Search for the cell housing the specified text and yield its [x, y] center coordinate. 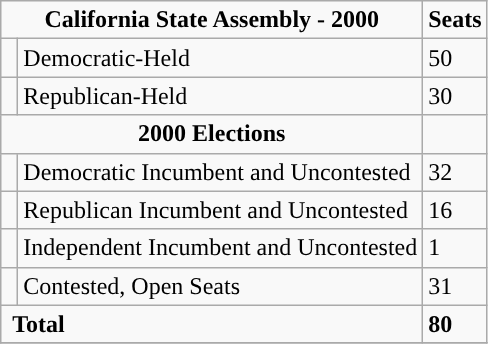
Total [212, 324]
16 [455, 210]
Democratic Incumbent and Uncontested [220, 172]
Republican-Held [220, 96]
31 [455, 286]
Contested, Open Seats [220, 286]
Seats [455, 20]
Republican Incumbent and Uncontested [220, 210]
1 [455, 248]
30 [455, 96]
32 [455, 172]
California State Assembly - 2000 [212, 20]
Independent Incumbent and Uncontested [220, 248]
50 [455, 58]
2000 Elections [212, 134]
80 [455, 324]
Democratic-Held [220, 58]
